Return (X, Y) of the center of cell containing provided text 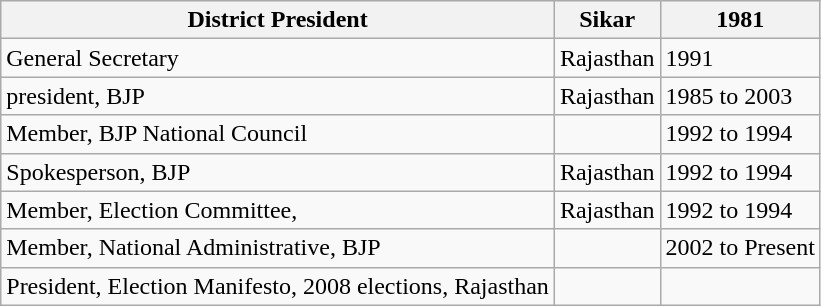
1981 (740, 20)
Sikar (607, 20)
Spokesperson, BJP (278, 172)
1985 to 2003 (740, 96)
Member, Election Committee, (278, 210)
General Secretary (278, 58)
Member, National Administrative, BJP (278, 248)
District President (278, 20)
2002 to Present (740, 248)
Member, BJP National Council (278, 134)
president, BJP (278, 96)
President, Election Manifesto, 2008 elections, Rajasthan (278, 286)
1991 (740, 58)
